Determine the (x, y) coordinate at the center of the cell enclosing the given text.  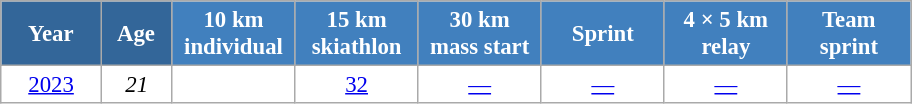
10 km individual (234, 34)
30 km mass start (480, 34)
4 × 5 km relay (726, 34)
2023 (52, 85)
Age (136, 34)
21 (136, 85)
Team sprint (848, 34)
Sprint (602, 34)
15 km skiathlon (356, 34)
32 (356, 85)
Year (52, 34)
